Identify which cell holds the provided text, then report its (x, y) central coordinate. 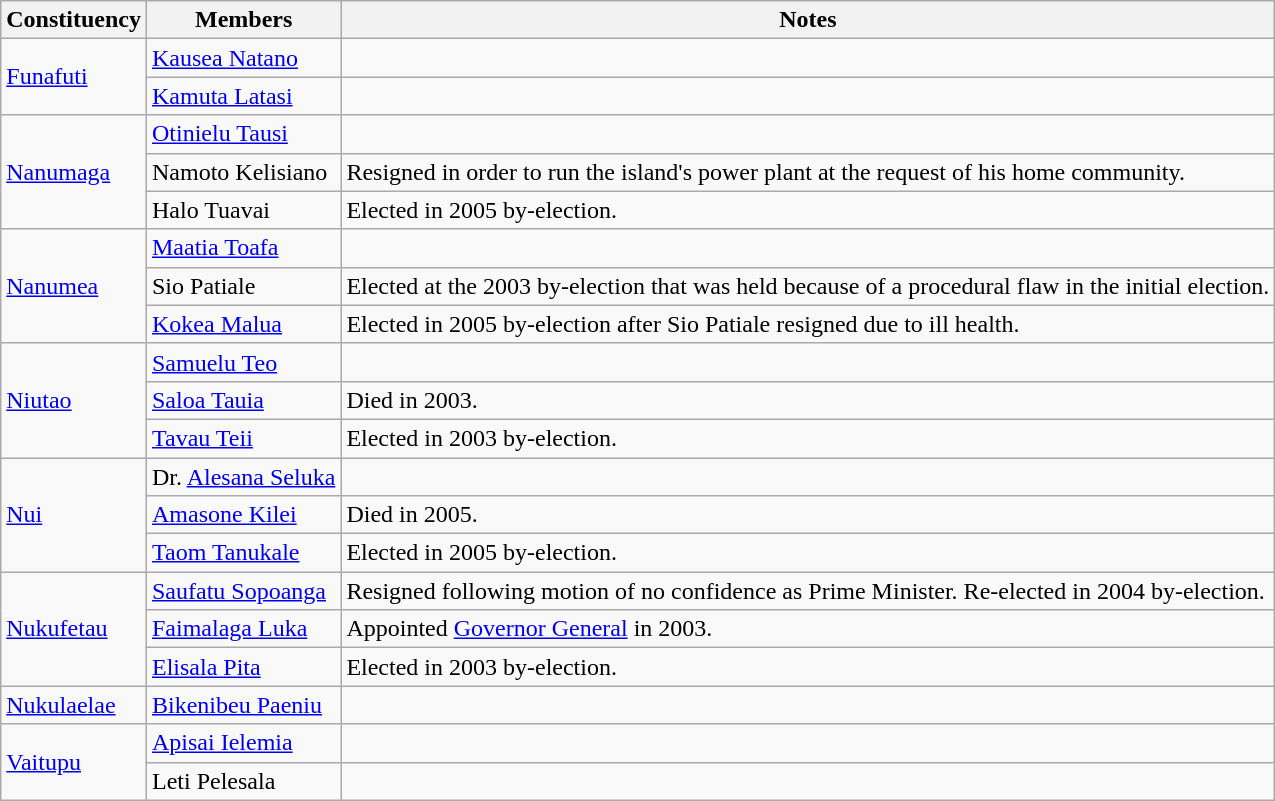
Nukufetau (74, 629)
Died in 2005. (808, 515)
Kamuta Latasi (243, 96)
Dr. Alesana Seluka (243, 477)
Nui (74, 515)
Nanumaga (74, 172)
Vaitupu (74, 762)
Elected in 2005 by-election after Sio Patiale resigned due to ill health. (808, 324)
Tavau Teii (243, 438)
Namoto Kelisiano (243, 172)
Elisala Pita (243, 667)
Nanumea (74, 286)
Resigned in order to run the island's power plant at the request of his home community. (808, 172)
Resigned following motion of no confidence as Prime Minister. Re-elected in 2004 by-election. (808, 591)
Kokea Malua (243, 324)
Faimalaga Luka (243, 629)
Notes (808, 20)
Niutao (74, 400)
Halo Tuavai (243, 210)
Funafuti (74, 77)
Constituency (74, 20)
Nukulaelae (74, 705)
Elected at the 2003 by-election that was held because of a procedural flaw in the initial election. (808, 286)
Kausea Natano (243, 58)
Amasone Kilei (243, 515)
Sio Patiale (243, 286)
Samuelu Teo (243, 362)
Leti Pelesala (243, 781)
Apisai Ielemia (243, 743)
Saloa Tauia (243, 400)
Died in 2003. (808, 400)
Maatia Toafa (243, 248)
Otinielu Tausi (243, 134)
Taom Tanukale (243, 553)
Appointed Governor General in 2003. (808, 629)
Members (243, 20)
Bikenibeu Paeniu (243, 705)
Saufatu Sopoanga (243, 591)
